Extract the [X, Y] coordinate from the center of the cell holding the provided text.  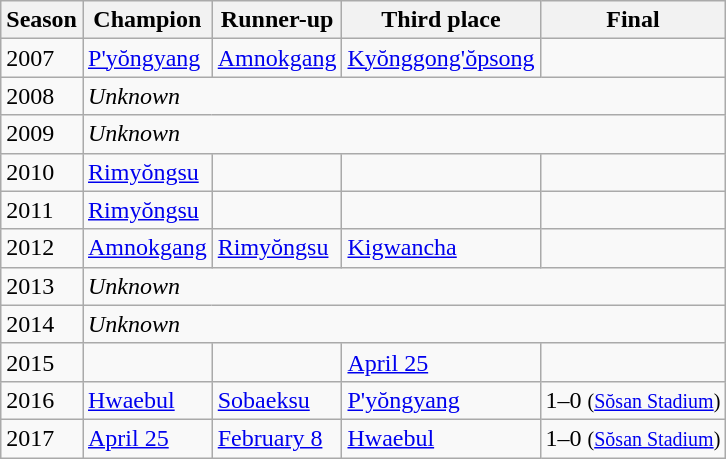
Runner-up [277, 20]
2008 [42, 96]
Kigwancha [441, 248]
Sobaeksu [277, 400]
2015 [42, 362]
Third place [441, 20]
2014 [42, 324]
Season [42, 20]
2009 [42, 134]
2016 [42, 400]
2012 [42, 248]
Final [633, 20]
Kyŏnggong'ŏpsong [441, 58]
2017 [42, 438]
2011 [42, 210]
Champion [147, 20]
2007 [42, 58]
2010 [42, 172]
2013 [42, 286]
February 8 [277, 438]
